For the text-containing cell, return its midpoint in (X, Y) coordinate format. 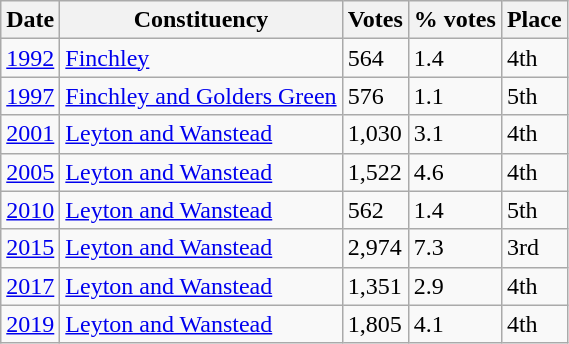
3.1 (454, 134)
2017 (30, 286)
1,522 (375, 172)
Votes (375, 20)
1,805 (375, 324)
1,030 (375, 134)
1,351 (375, 286)
576 (375, 96)
Date (30, 20)
7.3 (454, 248)
2001 (30, 134)
1997 (30, 96)
564 (375, 58)
2015 (30, 248)
Place (534, 20)
2.9 (454, 286)
2010 (30, 210)
Finchley (201, 58)
562 (375, 210)
3rd (534, 248)
Constituency (201, 20)
Finchley and Golders Green (201, 96)
1992 (30, 58)
4.6 (454, 172)
2019 (30, 324)
4.1 (454, 324)
1.1 (454, 96)
2005 (30, 172)
% votes (454, 20)
2,974 (375, 248)
